Scan for the cell matching the given text and deliver its [x, y] coordinate at center. 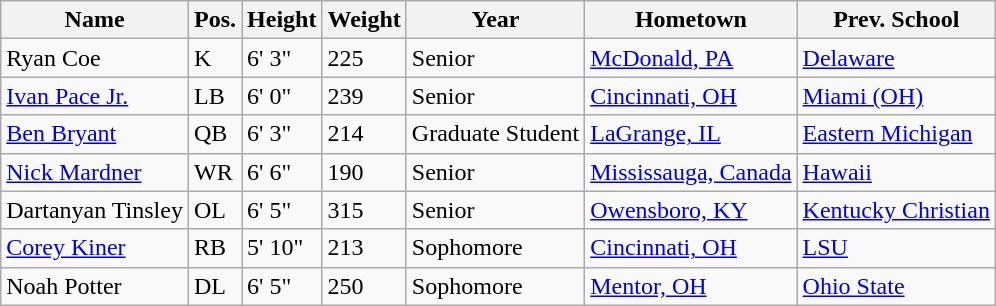
Nick Mardner [95, 172]
RB [214, 248]
315 [364, 210]
Ivan Pace Jr. [95, 96]
McDonald, PA [691, 58]
Mentor, OH [691, 286]
Ohio State [896, 286]
Noah Potter [95, 286]
Hometown [691, 20]
Height [282, 20]
190 [364, 172]
213 [364, 248]
LaGrange, IL [691, 134]
6' 6" [282, 172]
Pos. [214, 20]
Name [95, 20]
WR [214, 172]
K [214, 58]
225 [364, 58]
QB [214, 134]
6' 0" [282, 96]
Corey Kiner [95, 248]
Ryan Coe [95, 58]
Mississauga, Canada [691, 172]
OL [214, 210]
Hawaii [896, 172]
250 [364, 286]
Graduate Student [495, 134]
Dartanyan Tinsley [95, 210]
LSU [896, 248]
214 [364, 134]
239 [364, 96]
Prev. School [896, 20]
Year [495, 20]
5' 10" [282, 248]
Delaware [896, 58]
Ben Bryant [95, 134]
Eastern Michigan [896, 134]
Kentucky Christian [896, 210]
DL [214, 286]
Weight [364, 20]
LB [214, 96]
Miami (OH) [896, 96]
Owensboro, KY [691, 210]
